Search for the cell housing the specified text and yield its [x, y] center coordinate. 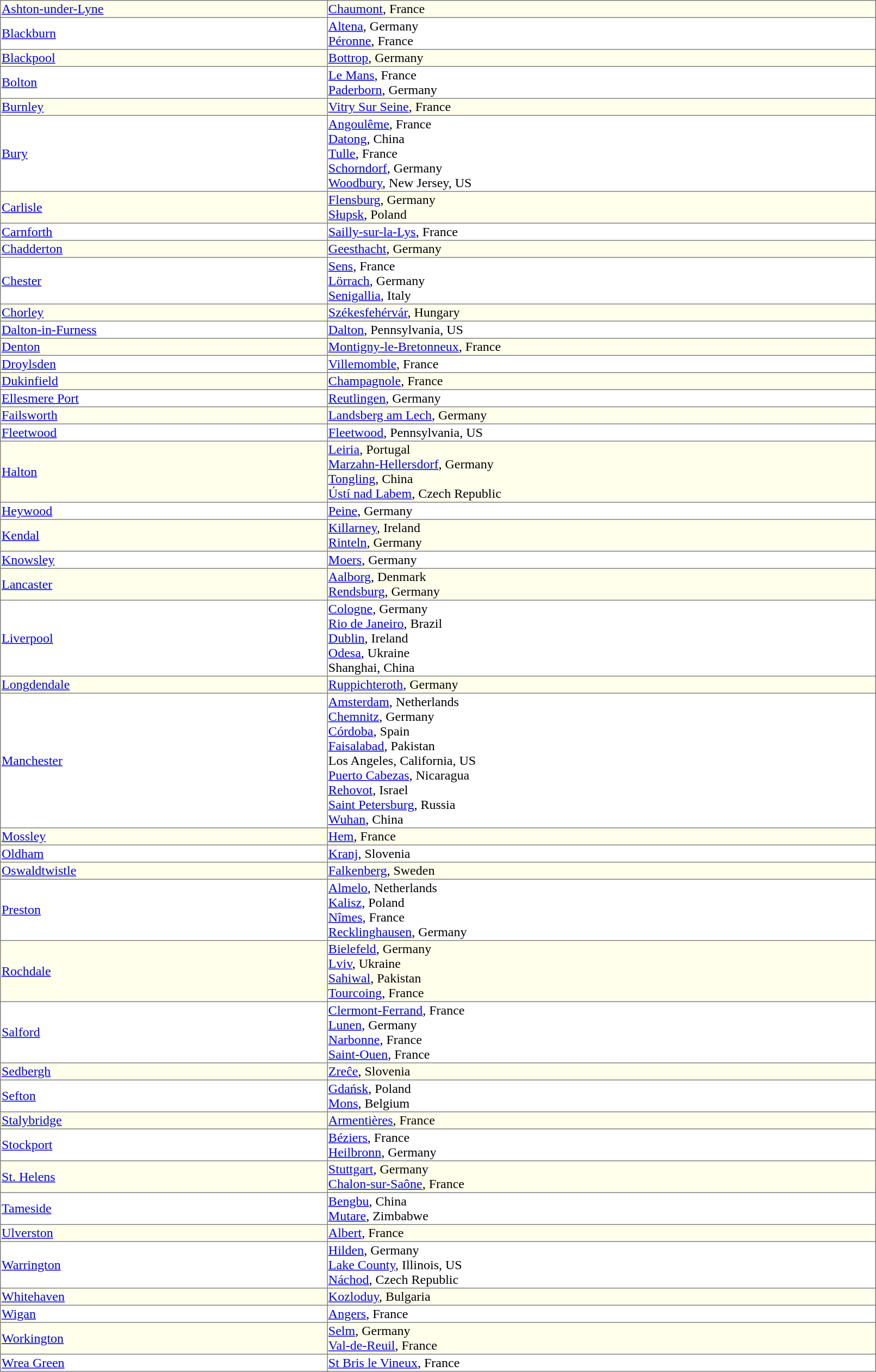
Székesfehérvár, Hungary [601, 313]
Sens, France Lörrach, Germany Senigallia, Italy [601, 281]
Bolton [164, 82]
Blackburn [164, 33]
Bielefeld, Germany Lviv, Ukraine Sahiwal, Pakistan Tourcoing, France [601, 971]
Stalybridge [164, 1121]
St Bris le Vineux, France [601, 1363]
Selm, Germany Val-de-Reuil, France [601, 1338]
Stockport [164, 1145]
Heywood [164, 511]
Clermont-Ferrand, France Lunen, Germany Narbonne, France Saint-Ouen, France [601, 1032]
Chadderton [164, 249]
Cologne, Germany Rio de Janeiro, Brazil Dublin, Ireland Odesa, Ukraine Shanghai, China [601, 638]
Burnley [164, 107]
Geesthacht, Germany [601, 249]
Armentières, France [601, 1121]
Altena, Germany Péronne, France [601, 33]
Aalborg, Denmark Rendsburg, Germany [601, 584]
Landsberg am Lech, Germany [601, 416]
Killarney, Ireland Rinteln, Germany [601, 535]
Béziers, France Heilbronn, Germany [601, 1145]
Liverpool [164, 638]
Ellesmere Port [164, 398]
Kranj, Slovenia [601, 854]
Knowsley [164, 560]
Chester [164, 281]
Chaumont, France [601, 9]
Rochdale [164, 971]
Ulverston [164, 1233]
Manchester [164, 761]
Carlisle [164, 207]
Failsworth [164, 416]
Carnforth [164, 232]
Wrea Green [164, 1363]
Dalton, Pennsylvania, US [601, 330]
Blackpool [164, 58]
Le Mans, France Paderborn, Germany [601, 82]
Preston [164, 910]
Moers, Germany [601, 560]
Leiria, Portugal Marzahn-Hellersdorf, Germany Tongling, China Ústí nad Labem, Czech Republic [601, 472]
Albert, France [601, 1233]
Falkenberg, Sweden [601, 871]
Fleetwood, Pennsylvania, US [601, 432]
Reutlingen, Germany [601, 398]
Fleetwood [164, 432]
Dukinfield [164, 381]
Wigan [164, 1314]
Denton [164, 347]
Longdendale [164, 685]
Salford [164, 1032]
Oswaldtwistle [164, 871]
Flensburg, Germany Słupsk, Poland [601, 207]
Hem, France [601, 837]
Kozloduy, Bulgaria [601, 1297]
Sefton [164, 1096]
Hilden, Germany Lake County, Illinois, US Náchod, Czech Republic [601, 1265]
Sedbergh [164, 1072]
Dalton-in-Furness [164, 330]
Whitehaven [164, 1297]
Chorley [164, 313]
Mossley [164, 837]
Peine, Germany [601, 511]
Bury [164, 153]
Angers, France [601, 1314]
Angoulême, France Datong, China Tulle, France Schorndorf, Germany Woodbury, New Jersey, US [601, 153]
Vitry Sur Seine, France [601, 107]
Almelo, Netherlands Kalisz, Poland Nîmes, France Recklinghausen, Germany [601, 910]
Montigny-le-Bretonneux, France [601, 347]
Oldham [164, 854]
Villemomble, France [601, 364]
St. Helens [164, 1177]
Stuttgart, Germany Chalon-sur-Saône, France [601, 1177]
Halton [164, 472]
Bengbu, China Mutare, Zimbabwe [601, 1208]
Bottrop, Germany [601, 58]
Sailly-sur-la-Lys, France [601, 232]
Gdańsk, Poland Mons, Belgium [601, 1096]
Kendal [164, 535]
Ruppichteroth, Germany [601, 685]
Droylsden [164, 364]
Workington [164, 1338]
Lancaster [164, 584]
Ashton-under-Lyne [164, 9]
Champagnole, France [601, 381]
Warrington [164, 1265]
Tameside [164, 1208]
Zreĉe, Slovenia [601, 1072]
